Determine the (X, Y) coordinate at the center of the cell enclosing the given text.  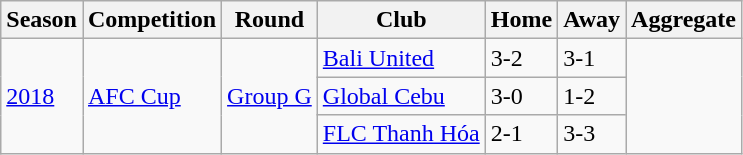
3-1 (592, 58)
Round (270, 20)
Group G (270, 96)
Bali United (401, 58)
2018 (42, 96)
1-2 (592, 96)
Away (592, 20)
3-2 (521, 58)
3-0 (521, 96)
Club (401, 20)
FLC Thanh Hóa (401, 134)
AFC Cup (152, 96)
3-3 (592, 134)
2-1 (521, 134)
Competition (152, 20)
Global Cebu (401, 96)
Aggregate (684, 20)
Season (42, 20)
Home (521, 20)
